Determine the [x, y] coordinate at the center of the cell enclosing the given text.  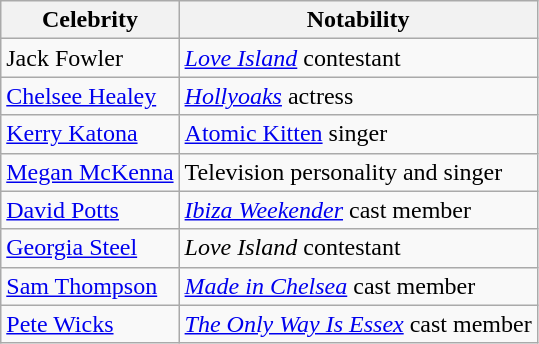
Television personality and singer [358, 172]
Pete Wicks [90, 324]
Notability [358, 20]
Celebrity [90, 20]
Hollyoaks actress [358, 96]
Atomic Kitten singer [358, 134]
Jack Fowler [90, 58]
Ibiza Weekender cast member [358, 210]
Kerry Katona [90, 134]
Sam Thompson [90, 286]
The Only Way Is Essex cast member [358, 324]
David Potts [90, 210]
Georgia Steel [90, 248]
Made in Chelsea cast member [358, 286]
Megan McKenna [90, 172]
Chelsee Healey [90, 96]
